Pinpoint the cell where the given text exists, returning its [X, Y] midpoint coordinate. 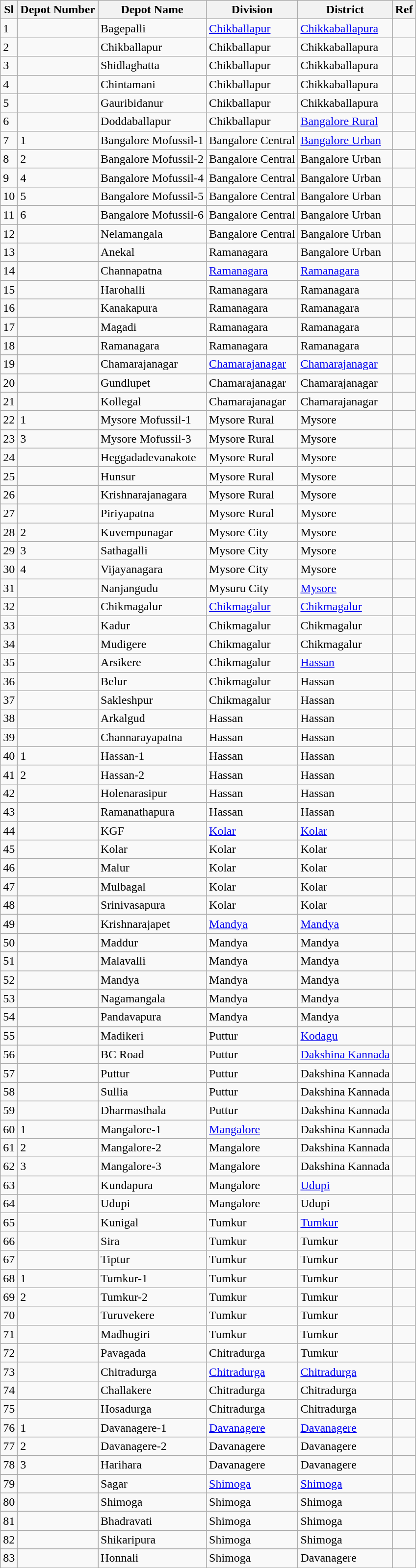
Sakleshpur [152, 700]
Ramanathapura [152, 812]
Mysuru City [252, 588]
9 [9, 177]
Shidlaghatta [152, 66]
Challakere [152, 1390]
60 [9, 1129]
Gauribidanur [152, 103]
34 [9, 644]
Srinivasapura [152, 905]
47 [9, 887]
7 [9, 140]
69 [9, 1297]
26 [9, 495]
Kadur [152, 625]
KGF [152, 831]
Maddur [152, 943]
20 [9, 383]
32 [9, 607]
Hassan-2 [152, 774]
Belur [152, 681]
Hunsur [152, 476]
75 [9, 1409]
59 [9, 1110]
Mangalore-3 [152, 1167]
55 [9, 1036]
Nagamangala [152, 998]
71 [9, 1334]
Kanakapura [152, 308]
82 [9, 1540]
Kodagu [345, 1036]
Turuvekere [152, 1316]
40 [9, 756]
Anekal [152, 252]
Gundlupet [152, 383]
73 [9, 1371]
15 [9, 290]
38 [9, 719]
27 [9, 513]
43 [9, 812]
12 [9, 234]
36 [9, 681]
30 [9, 570]
Nelamangala [152, 234]
Bagepalli [152, 28]
Ref [404, 10]
58 [9, 1092]
Dharmasthala [152, 1110]
Doddaballapur [152, 122]
17 [9, 327]
Sl [9, 10]
Hosadurga [152, 1409]
Kunigal [152, 1222]
33 [9, 625]
19 [9, 364]
Depot Name [152, 10]
14 [9, 271]
65 [9, 1222]
Mangalore-1 [152, 1129]
63 [9, 1185]
Channapatna [152, 271]
Vijayanagara [152, 570]
21 [9, 401]
80 [9, 1502]
Tumkur-2 [152, 1297]
Pandavapura [152, 1017]
Depot Number [58, 10]
52 [9, 980]
53 [9, 998]
Mysore Mofussil-3 [152, 439]
74 [9, 1390]
Mulbagal [152, 887]
25 [9, 476]
50 [9, 943]
29 [9, 551]
78 [9, 1465]
Madhugiri [152, 1334]
10 [9, 196]
Honnali [152, 1558]
Bangalore Mofussil-4 [152, 177]
Channarayapatna [152, 737]
Malur [152, 868]
Bangalore Rural [345, 122]
Bangalore Mofussil-5 [152, 196]
76 [9, 1428]
Bangalore Mofussil-2 [152, 159]
31 [9, 588]
64 [9, 1204]
28 [9, 532]
Harohalli [152, 290]
8 [9, 159]
62 [9, 1167]
Harihara [152, 1465]
22 [9, 420]
35 [9, 663]
Kollegal [152, 401]
13 [9, 252]
79 [9, 1484]
Holenarasipur [152, 793]
Sullia [152, 1092]
41 [9, 774]
24 [9, 457]
Kundapura [152, 1185]
Mysore Mofussil-1 [152, 420]
Sagar [152, 1484]
23 [9, 439]
Chintamani [152, 84]
81 [9, 1521]
BC Road [152, 1054]
77 [9, 1446]
16 [9, 308]
Krishnarajapet [152, 924]
46 [9, 868]
83 [9, 1558]
Sathagalli [152, 551]
42 [9, 793]
Hassan-1 [152, 756]
37 [9, 700]
Tumkur-1 [152, 1278]
Malavalli [152, 961]
Madikeri [152, 1036]
56 [9, 1054]
Mangalore-2 [152, 1148]
Kuvempunagar [152, 532]
Sira [152, 1241]
Bangalore Mofussil-1 [152, 140]
Davanagere-2 [152, 1446]
Shikaripura [152, 1540]
45 [9, 849]
Mudigere [152, 644]
18 [9, 346]
Arkalgud [152, 719]
Piriyapatna [152, 513]
72 [9, 1353]
61 [9, 1148]
Pavagada [152, 1353]
Tiptur [152, 1260]
48 [9, 905]
Division [252, 10]
54 [9, 1017]
57 [9, 1073]
39 [9, 737]
68 [9, 1278]
Heggadadevanakote [152, 457]
Bangalore Mofussil-6 [152, 215]
Magadi [152, 327]
Krishnarajanagara [152, 495]
51 [9, 961]
67 [9, 1260]
District [345, 10]
11 [9, 215]
Nanjangudu [152, 588]
Davanagere-1 [152, 1428]
Bhadravati [152, 1521]
Arsikere [152, 663]
49 [9, 924]
66 [9, 1241]
44 [9, 831]
70 [9, 1316]
